Search for the cell housing the specified text and yield its (X, Y) center coordinate. 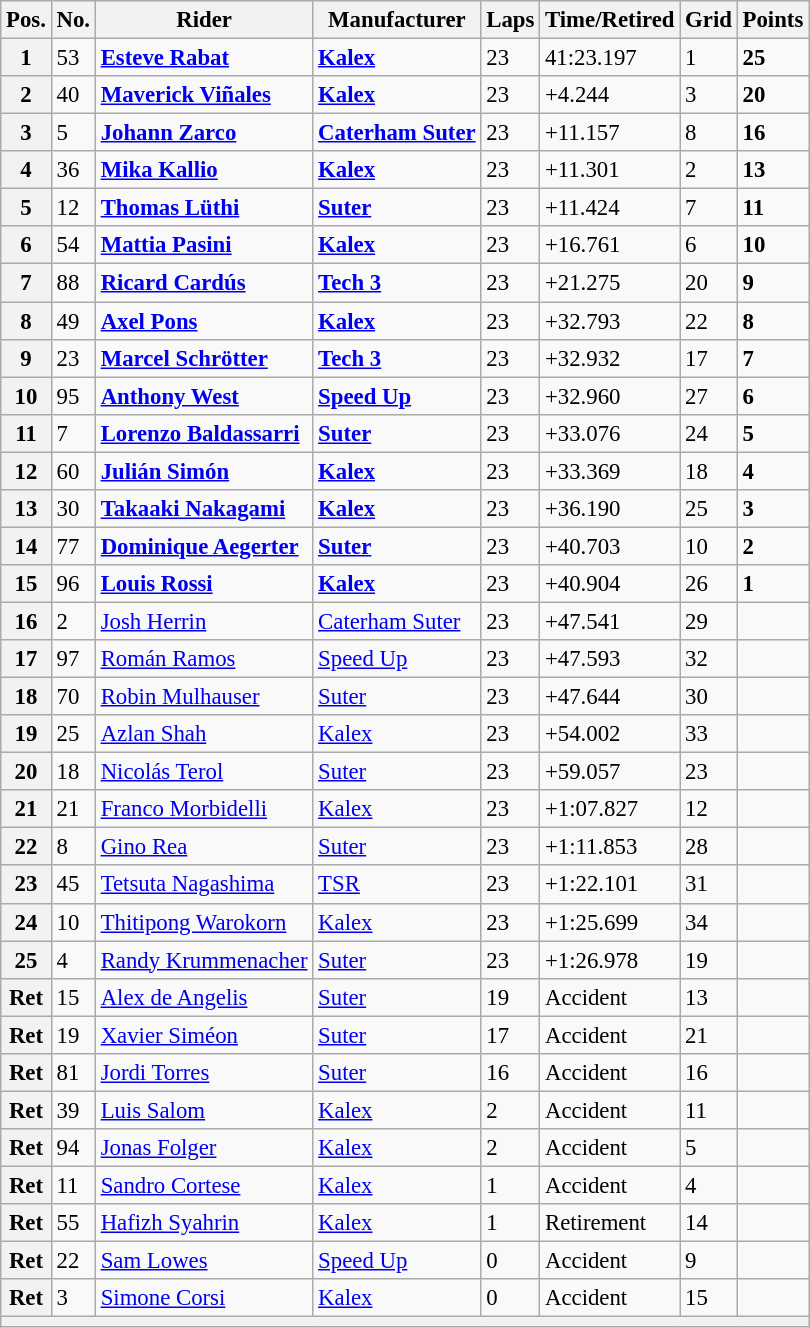
+47.644 (610, 697)
TSR (397, 885)
81 (73, 1073)
29 (708, 621)
+11.157 (610, 133)
Julián Simón (204, 471)
88 (73, 283)
No. (73, 20)
40 (73, 95)
Dominique Aegerter (204, 546)
77 (73, 546)
Marcel Schrötter (204, 358)
+54.002 (610, 734)
60 (73, 471)
Robin Mulhauser (204, 697)
+47.541 (610, 621)
26 (708, 584)
33 (708, 734)
Laps (510, 20)
+1:11.853 (610, 847)
+32.932 (610, 358)
Maverick Viñales (204, 95)
+59.057 (610, 772)
Anthony West (204, 396)
55 (73, 1223)
45 (73, 885)
Ricard Cardús (204, 283)
Franco Morbidelli (204, 809)
54 (73, 245)
32 (708, 659)
Axel Pons (204, 321)
Jordi Torres (204, 1073)
Jonas Folger (204, 1148)
Xavier Siméon (204, 1035)
+40.904 (610, 584)
+33.369 (610, 471)
+16.761 (610, 245)
+1:25.699 (610, 922)
70 (73, 697)
94 (73, 1148)
+11.424 (610, 208)
Points (772, 20)
Takaaki Nakagami (204, 509)
+11.301 (610, 170)
Gino Rea (204, 847)
Román Ramos (204, 659)
Nicolás Terol (204, 772)
+1:22.101 (610, 885)
Josh Herrin (204, 621)
28 (708, 847)
Time/Retired (610, 20)
Azlan Shah (204, 734)
Randy Krummenacher (204, 960)
96 (73, 584)
Alex de Angelis (204, 997)
+47.593 (610, 659)
Johann Zarco (204, 133)
Thomas Lüthi (204, 208)
+4.244 (610, 95)
34 (708, 922)
Retirement (610, 1223)
+33.076 (610, 433)
36 (73, 170)
Manufacturer (397, 20)
Simone Corsi (204, 1298)
+36.190 (610, 509)
Sandro Cortese (204, 1185)
Grid (708, 20)
+1:07.827 (610, 809)
Mika Kallio (204, 170)
41:23.197 (610, 58)
Louis Rossi (204, 584)
Hafizh Syahrin (204, 1223)
Tetsuta Nagashima (204, 885)
Lorenzo Baldassarri (204, 433)
53 (73, 58)
Pos. (26, 20)
Luis Salom (204, 1110)
Mattia Pasini (204, 245)
+40.703 (610, 546)
31 (708, 885)
Rider (204, 20)
+21.275 (610, 283)
97 (73, 659)
+32.793 (610, 321)
95 (73, 396)
49 (73, 321)
Esteve Rabat (204, 58)
27 (708, 396)
+32.960 (610, 396)
Sam Lowes (204, 1261)
39 (73, 1110)
Thitipong Warokorn (204, 922)
+1:26.978 (610, 960)
